Locate the cell with the specified text and output its (x, y) center coordinate. 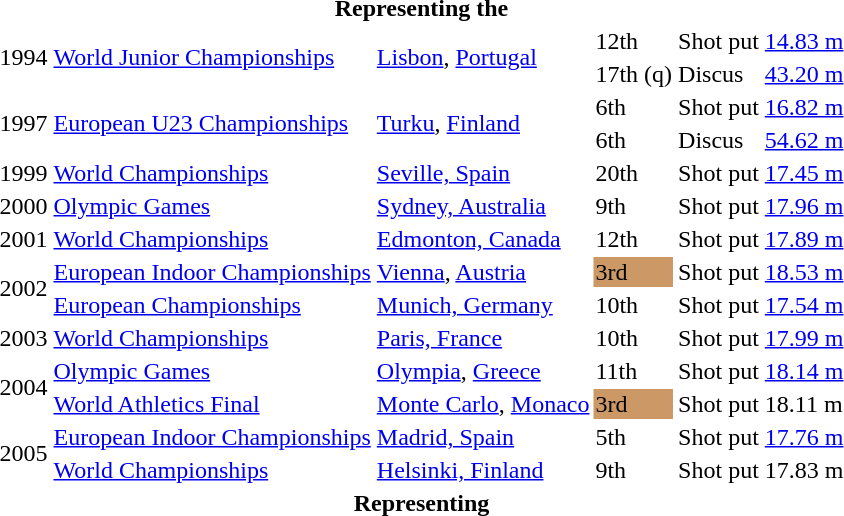
Seville, Spain (483, 173)
5th (634, 437)
Lisbon, Portugal (483, 58)
Munich, Germany (483, 305)
Edmonton, Canada (483, 239)
Sydney, Australia (483, 206)
World Athletics Final (212, 404)
Madrid, Spain (483, 437)
Vienna, Austria (483, 272)
World Junior Championships (212, 58)
Paris, France (483, 338)
Monte Carlo, Monaco (483, 404)
Turku, Finland (483, 124)
11th (634, 371)
European Championships (212, 305)
20th (634, 173)
Helsinki, Finland (483, 470)
17th (q) (634, 74)
Olympia, Greece (483, 371)
European U23 Championships (212, 124)
